Determine the [X, Y] coordinate at the center of the cell enclosing the given text.  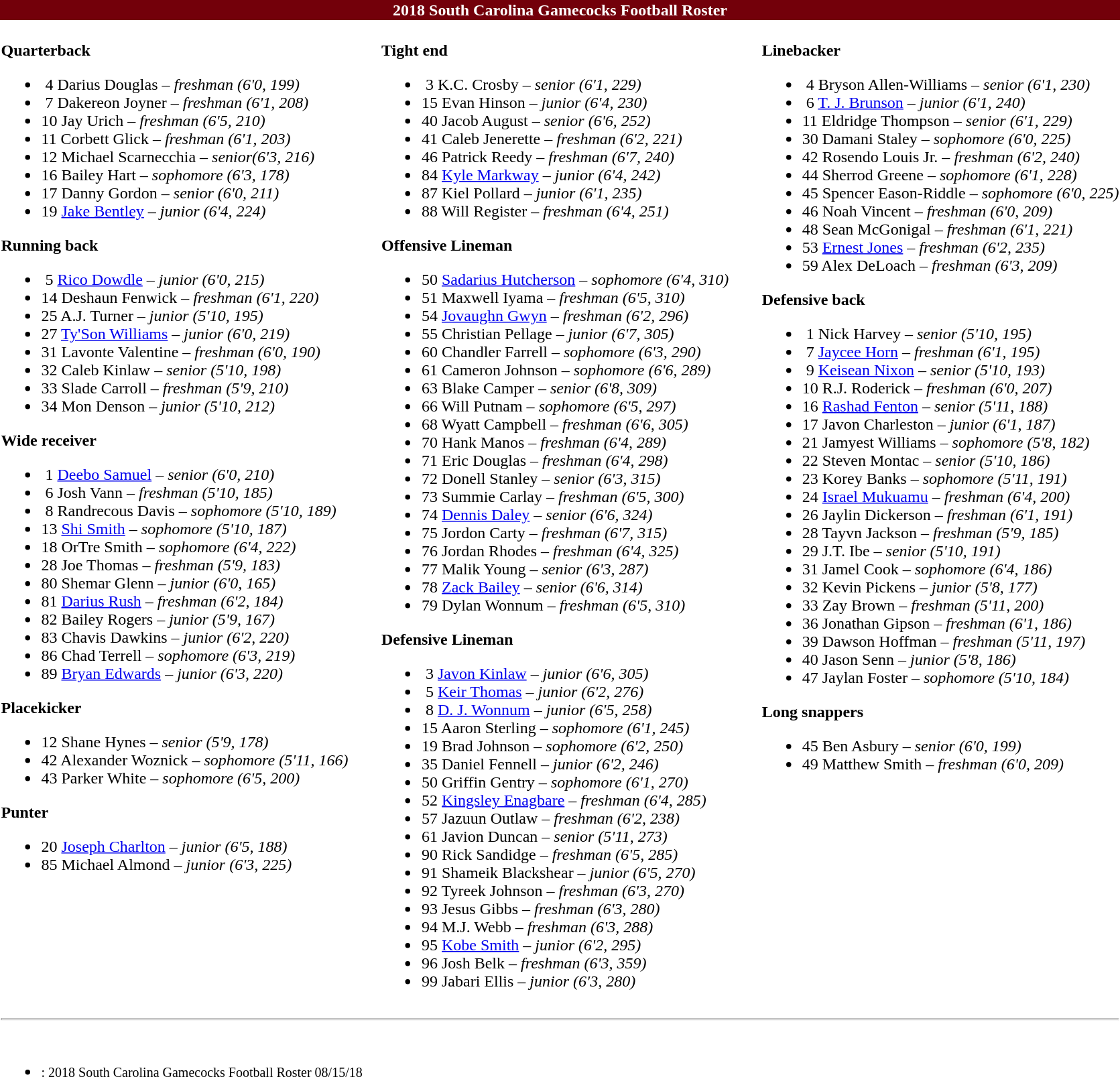
2018 South Carolina Gamecocks Football Roster [560, 10]
